Return the (X, Y) coordinate for the center point of the cell that contains the specified text.  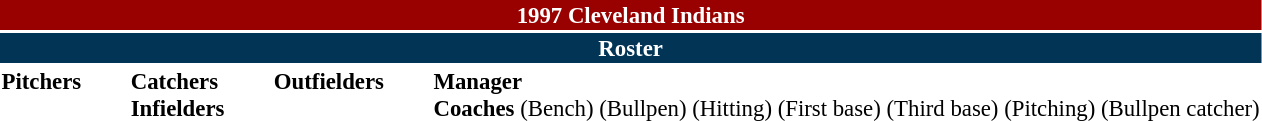
1997 Cleveland Indians (630, 15)
Roster (630, 48)
